Locate the cell with the specified text and output its (X, Y) center coordinate. 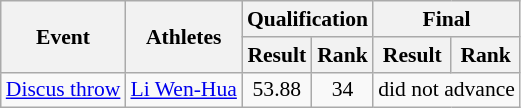
Event (64, 36)
Final (446, 19)
did not advance (446, 90)
Li Wen-Hua (183, 90)
Athletes (183, 36)
Qualification (308, 19)
53.88 (277, 90)
34 (342, 90)
Discus throw (64, 90)
